For the text-containing cell, return its midpoint in [x, y] coordinate format. 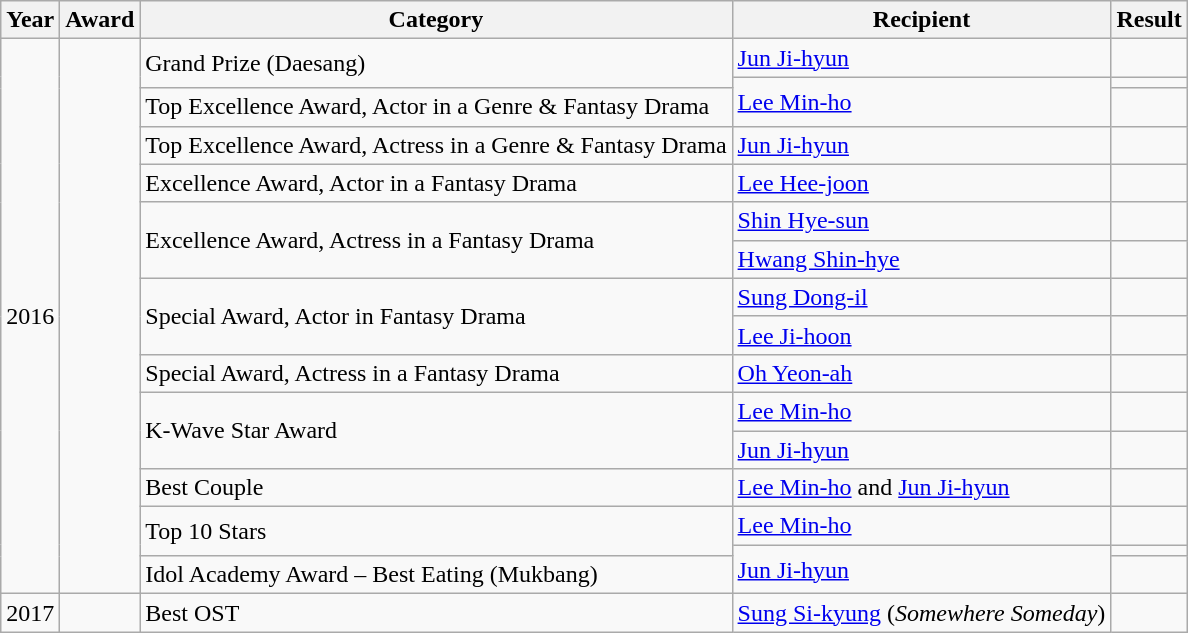
Excellence Award, Actor in a Fantasy Drama [436, 183]
Category [436, 20]
Excellence Award, Actress in a Fantasy Drama [436, 240]
Hwang Shin-hye [922, 259]
Top 10 Stars [436, 532]
Result [1149, 20]
Special Award, Actress in a Fantasy Drama [436, 373]
Grand Prize (Daesang) [436, 64]
2016 [30, 316]
Year [30, 20]
2017 [30, 613]
Special Award, Actor in Fantasy Drama [436, 316]
Recipient [922, 20]
Top Excellence Award, Actress in a Genre & Fantasy Drama [436, 145]
Sung Dong-il [922, 297]
Shin Hye-sun [922, 221]
Sung Si-kyung (Somewhere Someday) [922, 613]
Lee Hee-joon [922, 183]
Oh Yeon-ah [922, 373]
Best OST [436, 613]
Idol Academy Award – Best Eating (Mukbang) [436, 575]
Award [100, 20]
K-Wave Star Award [436, 430]
Lee Ji-hoon [922, 335]
Top Excellence Award, Actor in a Genre & Fantasy Drama [436, 107]
Lee Min-ho and Jun Ji-hyun [922, 488]
Best Couple [436, 488]
